For the text-containing cell, return its midpoint in (x, y) coordinate format. 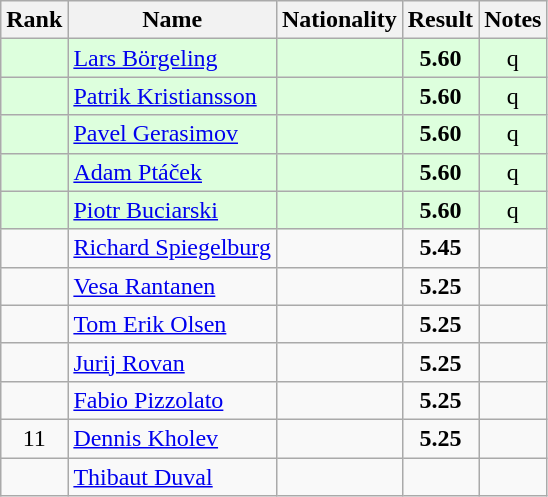
Richard Spiegelburg (172, 248)
Result (440, 20)
Dennis Kholev (172, 438)
Jurij Rovan (172, 362)
Name (172, 20)
Pavel Gerasimov (172, 134)
Vesa Rantanen (172, 286)
Notes (513, 20)
Thibaut Duval (172, 477)
Nationality (339, 20)
Fabio Pizzolato (172, 400)
Rank (34, 20)
Piotr Buciarski (172, 210)
Tom Erik Olsen (172, 324)
Adam Ptáček (172, 172)
11 (34, 438)
Patrik Kristiansson (172, 96)
5.45 (440, 248)
Lars Börgeling (172, 58)
